Determine the (X, Y) coordinate at the center of the cell enclosing the given text.  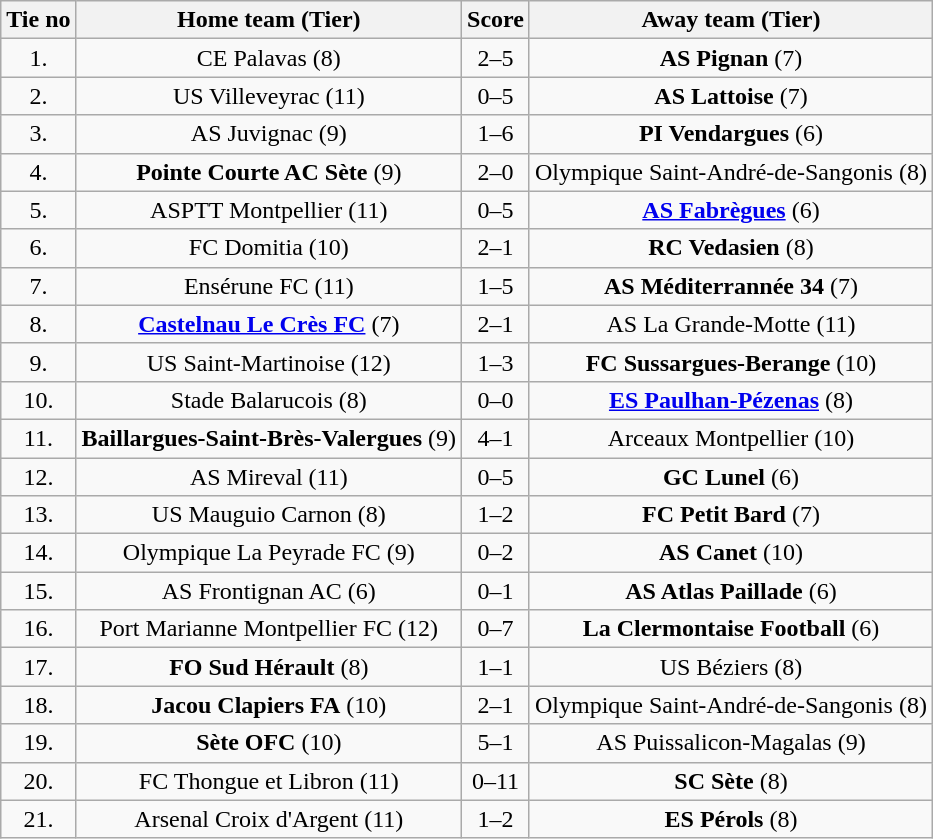
AS Canet (10) (730, 553)
2. (38, 96)
SC Sète (8) (730, 781)
AS La Grande-Motte (11) (730, 324)
9. (38, 362)
4–1 (496, 438)
12. (38, 477)
US Villeveyrac (11) (268, 96)
1–5 (496, 286)
Jacou Clapiers FA (10) (268, 705)
5–1 (496, 743)
19. (38, 743)
Away team (Tier) (730, 20)
0–1 (496, 591)
0–2 (496, 553)
0–11 (496, 781)
AS Mireval (11) (268, 477)
2–0 (496, 172)
FC Thongue et Libron (11) (268, 781)
4. (38, 172)
Port Marianne Montpellier FC (12) (268, 629)
Stade Balarucois (8) (268, 400)
1–3 (496, 362)
Tie no (38, 20)
US Mauguio Carnon (8) (268, 515)
13. (38, 515)
Arceaux Montpellier (10) (730, 438)
0–7 (496, 629)
CE Palavas (8) (268, 58)
ES Pérols (8) (730, 819)
14. (38, 553)
Castelnau Le Crès FC (7) (268, 324)
AS Atlas Paillade (6) (730, 591)
US Saint-Martinoise (12) (268, 362)
Sète OFC (10) (268, 743)
16. (38, 629)
6. (38, 248)
5. (38, 210)
FC Petit Bard (7) (730, 515)
Arsenal Croix d'Argent (11) (268, 819)
Score (496, 20)
20. (38, 781)
1. (38, 58)
Ensérune FC (11) (268, 286)
AS Méditerrannée 34 (7) (730, 286)
FO Sud Hérault (8) (268, 667)
RC Vedasien (8) (730, 248)
3. (38, 134)
1–6 (496, 134)
18. (38, 705)
Home team (Tier) (268, 20)
Pointe Courte AC Sète (9) (268, 172)
11. (38, 438)
21. (38, 819)
FC Sussargues-Berange (10) (730, 362)
1–1 (496, 667)
AS Pignan (7) (730, 58)
AS Frontignan AC (6) (268, 591)
10. (38, 400)
US Béziers (8) (730, 667)
PI Vendargues (6) (730, 134)
ES Paulhan-Pézenas (8) (730, 400)
17. (38, 667)
AS Lattoise (7) (730, 96)
ASPTT Montpellier (11) (268, 210)
AS Fabrègues (6) (730, 210)
8. (38, 324)
Baillargues-Saint-Brès-Valergues (9) (268, 438)
La Clermontaise Football (6) (730, 629)
15. (38, 591)
AS Juvignac (9) (268, 134)
7. (38, 286)
FC Domitia (10) (268, 248)
Olympique La Peyrade FC (9) (268, 553)
GC Lunel (6) (730, 477)
AS Puissalicon-Magalas (9) (730, 743)
2–5 (496, 58)
0–0 (496, 400)
